From the cell containing the given text, extract its center point as [X, Y] coordinate. 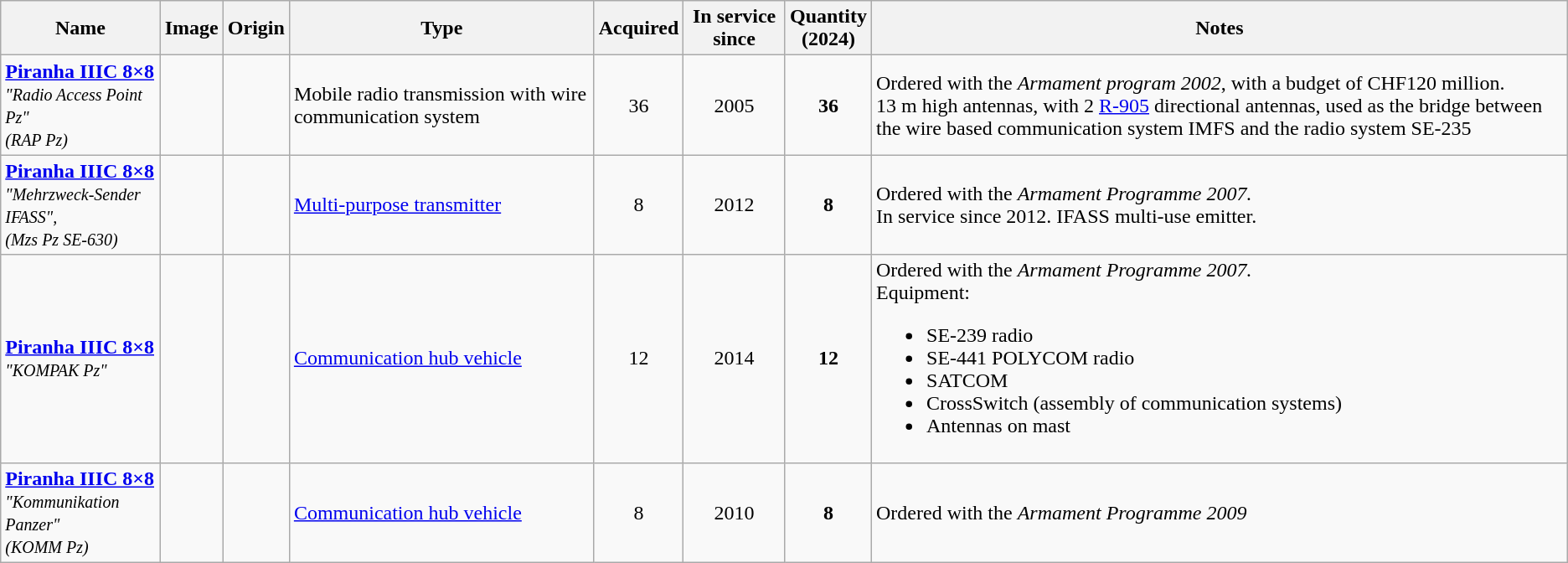
Type [441, 28]
Name [80, 28]
Piranha IIIC 8×8"Kommunikation Panzer" (KOMM Pz) [80, 513]
Acquired [638, 28]
Image [191, 28]
2010 [735, 513]
2005 [735, 106]
Notes [1220, 28]
Origin [256, 28]
Piranha IIIC 8×8"Mehrzweck-Sender IFASS", (Mzs Pz SE-630) [80, 204]
Ordered with the Armament Programme 2007. In service since 2012. IFASS multi-use emitter. [1220, 204]
2012 [735, 204]
2014 [735, 359]
Piranha IIIC 8×8"KOMPAK Pz" [80, 359]
Piranha IIIC 8×8"Radio Access Point Pz" (RAP Pz) [80, 106]
Multi-purpose transmitter [441, 204]
Ordered with the Armament Programme 2009 [1220, 513]
Mobile radio transmission with wire communication system [441, 106]
In service since [735, 28]
Quantity(2024) [828, 28]
